Scan for the cell matching the given text and deliver its [x, y] coordinate at center. 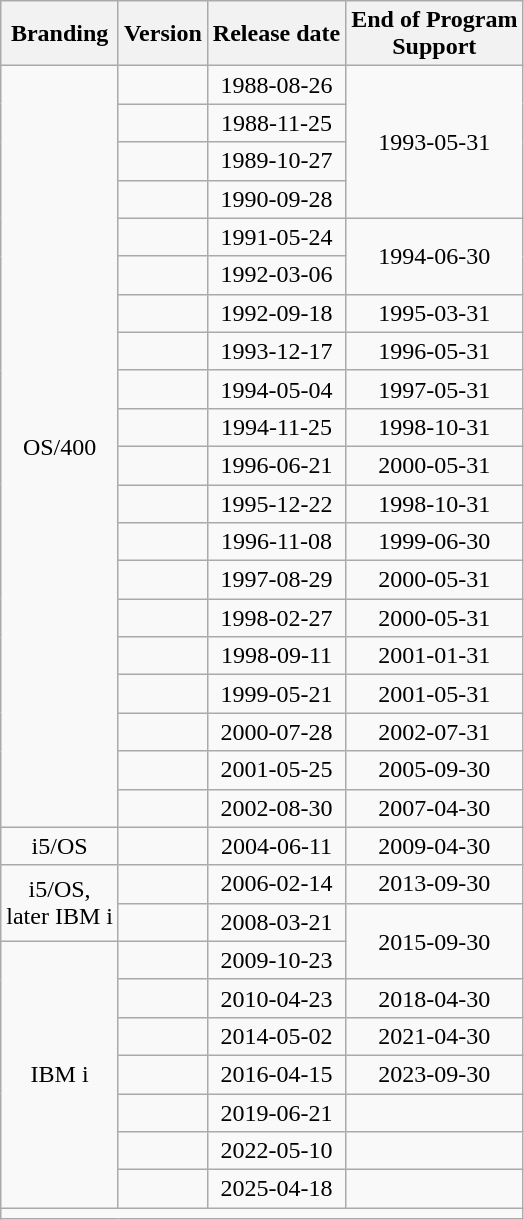
2001-05-31 [434, 694]
1999-05-21 [276, 694]
1996-05-31 [434, 351]
1997-05-31 [434, 389]
Version [162, 34]
2025-04-18 [276, 1189]
2014-05-02 [276, 1036]
2015-09-30 [434, 941]
i5/OS [60, 846]
2016-04-15 [276, 1074]
2007-04-30 [434, 808]
2018-04-30 [434, 998]
1993-12-17 [276, 351]
1988-08-26 [276, 85]
2009-10-23 [276, 960]
1989-10-27 [276, 161]
1991-05-24 [276, 237]
2023-09-30 [434, 1074]
1994-06-30 [434, 256]
2006-02-14 [276, 884]
1996-06-21 [276, 465]
1998-09-11 [276, 656]
2005-09-30 [434, 770]
2002-08-30 [276, 808]
1997-08-29 [276, 580]
1994-05-04 [276, 389]
1995-03-31 [434, 313]
1994-11-25 [276, 427]
1990-09-28 [276, 199]
1993-05-31 [434, 142]
Branding [60, 34]
2009-04-30 [434, 846]
i5/OS,later IBM i [60, 903]
1999-06-30 [434, 542]
2008-03-21 [276, 922]
1996-11-08 [276, 542]
2010-04-23 [276, 998]
2013-09-30 [434, 884]
1988-11-25 [276, 123]
2000-07-28 [276, 732]
2002-07-31 [434, 732]
IBM i [60, 1074]
1992-09-18 [276, 313]
2001-05-25 [276, 770]
2021-04-30 [434, 1036]
Release date [276, 34]
2001-01-31 [434, 656]
2022-05-10 [276, 1151]
2004-06-11 [276, 846]
1992-03-06 [276, 275]
1998-02-27 [276, 618]
2019-06-21 [276, 1113]
OS/400 [60, 446]
1995-12-22 [276, 503]
End of ProgramSupport [434, 34]
